Return [X, Y] of the center of cell containing provided text 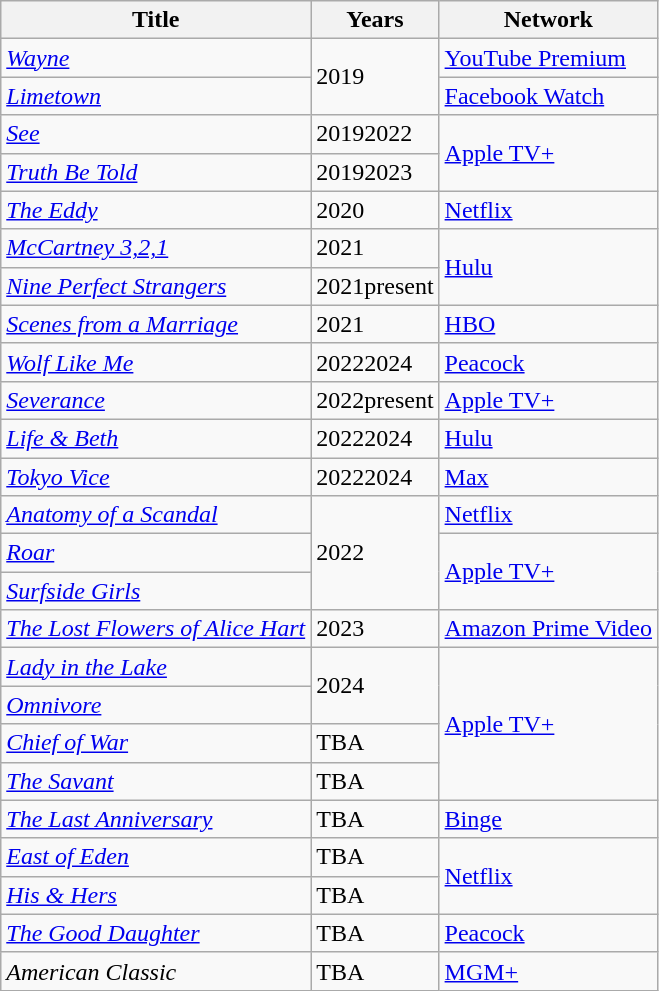
2022present [375, 400]
MGM+ [548, 971]
The Good Daughter [156, 933]
Chief of War [156, 743]
The Savant [156, 781]
See [156, 134]
The Last Anniversary [156, 819]
Title [156, 20]
Wolf Like Me [156, 362]
2023 [375, 629]
Severance [156, 400]
Anatomy of a Scandal [156, 515]
Binge [548, 819]
Omnivore [156, 705]
2019 [375, 77]
2024 [375, 686]
20192023 [375, 172]
The Eddy [156, 210]
Surfside Girls [156, 591]
The Lost Flowers of Alice Hart [156, 629]
American Classic [156, 971]
YouTube Premium [548, 58]
2021present [375, 286]
2020 [375, 210]
2022 [375, 553]
Max [548, 477]
Scenes from a Marriage [156, 324]
Limetown [156, 96]
McCartney 3,2,1 [156, 248]
Lady in the Lake [156, 667]
Tokyo Vice [156, 477]
Network [548, 20]
20192022 [375, 134]
His & Hers [156, 895]
Life & Beth [156, 438]
East of Eden [156, 857]
Wayne [156, 58]
Truth Be Told [156, 172]
Facebook Watch [548, 96]
Roar [156, 553]
Years [375, 20]
HBO [548, 324]
Amazon Prime Video [548, 629]
Nine Perfect Strangers [156, 286]
